Locate the cell with the specified text and output its [x, y] center coordinate. 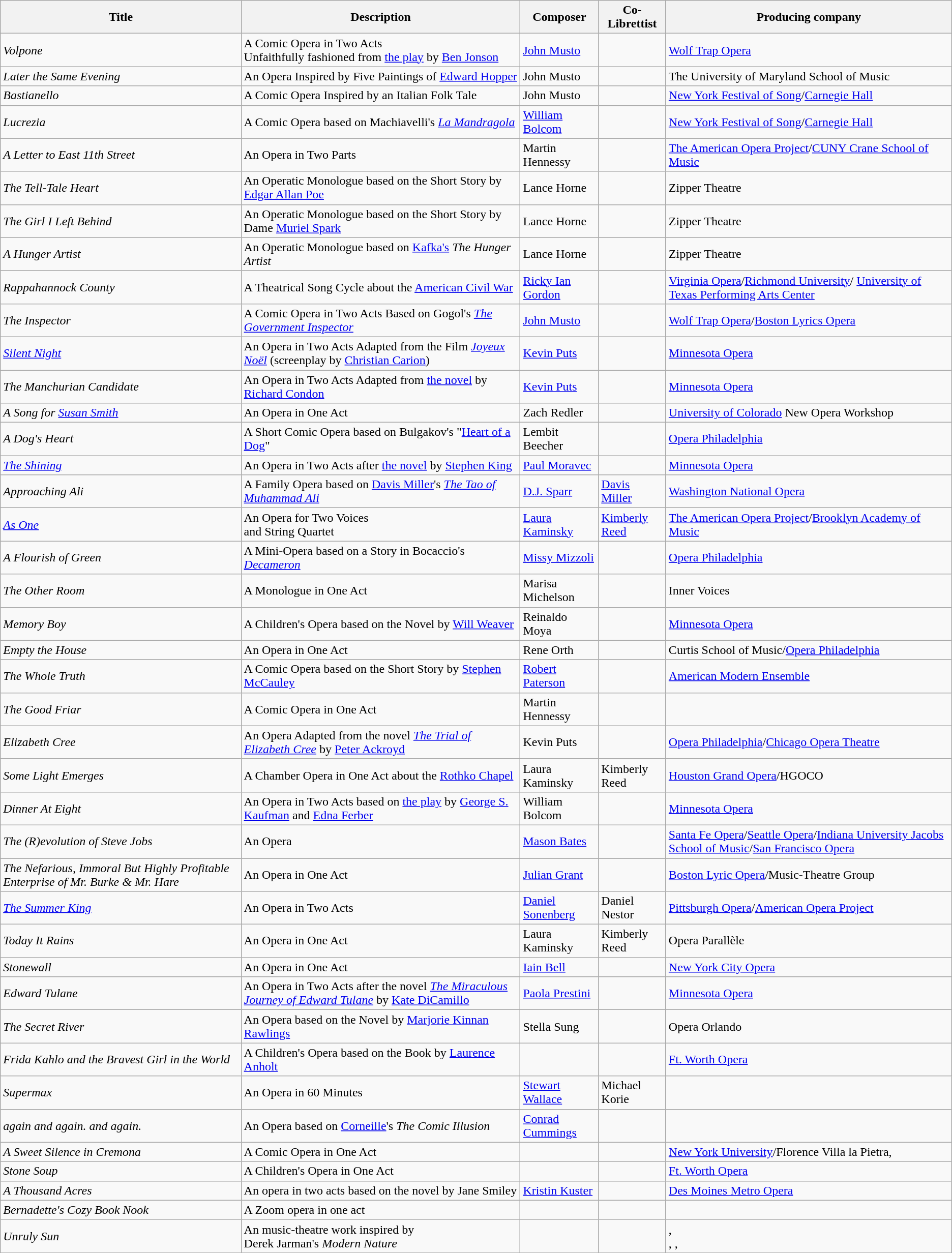
American Modern Ensemble [809, 676]
Supermax [121, 1092]
Some Light Emerges [121, 775]
Wolf Trap Opera/Boston Lyrics Opera [809, 320]
The Girl I Left Behind [121, 221]
Description [380, 17]
An Opera based on Corneille's The Comic Illusion [380, 1126]
An Operatic Monologue based on the Short Story by Edgar Allan Poe [380, 188]
Today It Rains [121, 941]
Dinner At Eight [121, 809]
A Short Comic Opera based on Bulgakov's "Heart of a Dog" [380, 439]
Zach Redler [559, 413]
An Opera in Two Acts after the novel by Stephen King [380, 465]
An Opera Adapted from the novel The Trial of Elizabeth Cree by Peter Ackroyd [380, 742]
Curtis School of Music/Opera Philadelphia [809, 650]
An Opera based on the Novel by Marjorie Kinnan Rawlings [380, 1026]
New York City Opera [809, 967]
The American Opera Project/Brooklyn Academy of Music [809, 525]
A Hunger Artist [121, 254]
A Flourish of Green [121, 557]
Silent Night [121, 353]
Robert Paterson [559, 676]
An opera in two acts based on the novel by Jane Smiley [380, 1190]
An Opera in Two Acts Adapted from the novel by Richard Condon [380, 386]
Approaching Ali [121, 491]
The Good Friar [121, 709]
University of Colorado New Opera Workshop [809, 413]
An Opera in Two Acts Adapted from the Film Joyeux Noël (screenplay by Christian Carion) [380, 353]
Paul Moravec [559, 465]
The Shining [121, 465]
Conrad Cummings [559, 1126]
A Mini-Opera based on a Story in Bocaccio's Decameron [380, 557]
An Opera in Two Parts [380, 155]
Volpone [121, 50]
D.J. Sparr [559, 491]
Bernadette's Cozy Book Nook [121, 1210]
Missy Mizzoli [559, 557]
Lucrezia [121, 122]
Mason Bates [559, 841]
Stella Sung [559, 1026]
A Comic Opera based on the Short Story by Stephen McCauley [380, 676]
Ricky Ian Gordon [559, 287]
The (R)evolution of Steve Jobs [121, 841]
Rene Orth [559, 650]
A Dog's Heart [121, 439]
Virginia Opera/Richmond University/ University of Texas Performing Arts Center [809, 287]
Marisa Michelson [559, 591]
A Children's Opera based on the Novel by Will Weaver [380, 623]
Memory Boy [121, 623]
An Opera in Two Acts after the novel The Miraculous Journey of Edward Tulane by Kate DiCamillo [380, 994]
An Operatic Monologue based on Kafka's The Hunger Artist [380, 254]
A Comic Opera based on Machiavelli's La Mandragola [380, 122]
Daniel Nestor [633, 908]
Producing company [809, 17]
The Whole Truth [121, 676]
The Nefarious, Immoral But Highly Profitable Enterprise of Mr. Burke & Mr. Hare [121, 875]
Bastianello [121, 96]
Davis Miller [633, 491]
The Other Room [121, 591]
A Letter to East 11th Street [121, 155]
A Children's Opera in One Act [380, 1171]
A Monologue in One Act [380, 591]
A Comic Opera in Two Acts Based on Gogol's The Government Inspector [380, 320]
A Comic Opera Inspired by an Italian Folk Tale [380, 96]
The Summer King [121, 908]
Stone Soup [121, 1171]
An Opera in Two Acts [380, 908]
A Theatrical Song Cycle about the American Civil War [380, 287]
Santa Fe Opera/Seattle Opera/Indiana University Jacobs School of Music/San Francisco Opera [809, 841]
Washington National Opera [809, 491]
Edward Tulane [121, 994]
Opera Philadelphia/Chicago Opera Theatre [809, 742]
Pittsburgh Opera/American Opera Project [809, 908]
An Opera Inspired by Five Paintings of Edward Hopper [380, 76]
Des Moines Metro Opera [809, 1190]
An Opera [380, 841]
again and again. and again. [121, 1126]
An Opera in Two Acts based on the play by George S. Kaufman and Edna Ferber [380, 809]
Later the Same Evening [121, 76]
An Opera for Two Voicesand String Quartet [380, 525]
Opera Parallèle [809, 941]
The Secret River [121, 1026]
As One [121, 525]
,, , [809, 1236]
A Zoom opera in one act [380, 1210]
Wolf Trap Opera [809, 50]
Inner Voices [809, 591]
Reinaldo Moya [559, 623]
A Thousand Acres [121, 1190]
Stonewall [121, 967]
Paola Prestini [559, 994]
A Comic Opera in Two ActsUnfaithfully fashioned from the play by Ben Jonson [380, 50]
An Opera in 60 Minutes [380, 1092]
The University of Maryland School of Music [809, 76]
An music-theatre work inspired byDerek Jarman's Modern Nature [380, 1236]
Co-Librettist [633, 17]
Daniel Sonenberg [559, 908]
Rappahannock County [121, 287]
The American Opera Project/CUNY Crane School of Music [809, 155]
Stewart Wallace [559, 1092]
A Chamber Opera in One Act about the Rothko Chapel [380, 775]
Julian Grant [559, 875]
Empty the House [121, 650]
Michael Korie [633, 1092]
Elizabeth Cree [121, 742]
The Tell-Tale Heart [121, 188]
A Family Opera based on Davis Miller's The Tao of Muhammad Ali [380, 491]
Houston Grand Opera/HGOCO [809, 775]
Lembit Beecher [559, 439]
Boston Lyric Opera/Music-Theatre Group [809, 875]
A Sweet Silence in Cremona [121, 1152]
Title [121, 17]
Kristin Kuster [559, 1190]
Opera Orlando [809, 1026]
Iain Bell [559, 967]
A Children's Opera based on the Book by Laurence Anholt [380, 1060]
Unruly Sun [121, 1236]
Frida Kahlo and the Bravest Girl in the World [121, 1060]
The Manchurian Candidate [121, 386]
The Inspector [121, 320]
New York University/Florence Villa la Pietra, [809, 1152]
A Song for Susan Smith [121, 413]
An Operatic Monologue based on the Short Story by Dame Muriel Spark [380, 221]
Composer [559, 17]
